Return the [x, y] coordinate for the center point of the cell that contains the specified text.  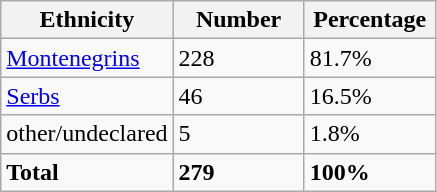
16.5% [370, 96]
Total [87, 172]
other/undeclared [87, 134]
100% [370, 172]
81.7% [370, 58]
279 [238, 172]
46 [238, 96]
Percentage [370, 20]
1.8% [370, 134]
228 [238, 58]
Number [238, 20]
Ethnicity [87, 20]
5 [238, 134]
Montenegrins [87, 58]
Serbs [87, 96]
